Determine the (X, Y) coordinate at the center of the cell enclosing the given text.  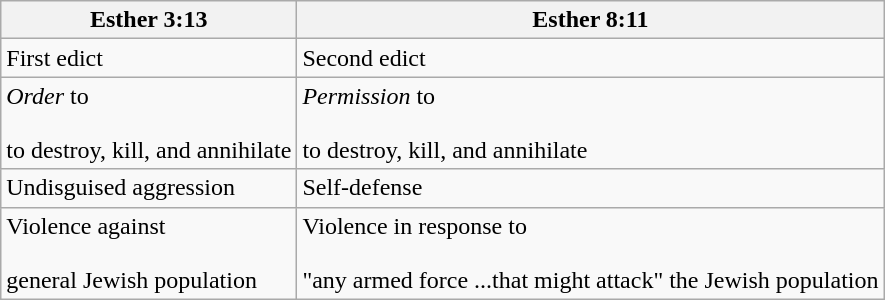
Self-defense (590, 188)
Second edict (590, 58)
Violence in response to "any armed force ...that might attack" the Jewish population (590, 253)
First edict (149, 58)
Esther 8:11 (590, 20)
Esther 3:13 (149, 20)
Violence against general Jewish population (149, 253)
Undisguised aggression (149, 188)
Permission toto destroy, kill, and annihilate (590, 123)
Order to to destroy, kill, and annihilate (149, 123)
